Find where the given text appears and provide that cell's center as [X, Y] coordinate. 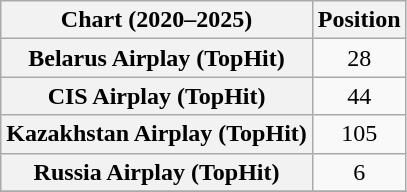
Position [359, 20]
28 [359, 58]
Kazakhstan Airplay (TopHit) [157, 134]
44 [359, 96]
Chart (2020–2025) [157, 20]
CIS Airplay (TopHit) [157, 96]
6 [359, 172]
Russia Airplay (TopHit) [157, 172]
Belarus Airplay (TopHit) [157, 58]
105 [359, 134]
